Search for the cell housing the specified text and yield its [X, Y] center coordinate. 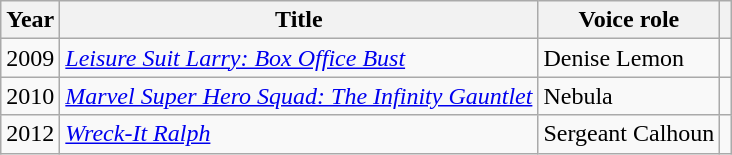
2012 [30, 134]
Voice role [629, 20]
Marvel Super Hero Squad: The Infinity Gauntlet [299, 96]
Denise Lemon [629, 58]
Year [30, 20]
2009 [30, 58]
2010 [30, 96]
Sergeant Calhoun [629, 134]
Title [299, 20]
Wreck-It Ralph [299, 134]
Leisure Suit Larry: Box Office Bust [299, 58]
Nebula [629, 96]
